Detect which cell encompasses the target text, then output its [X, Y] center coordinate. 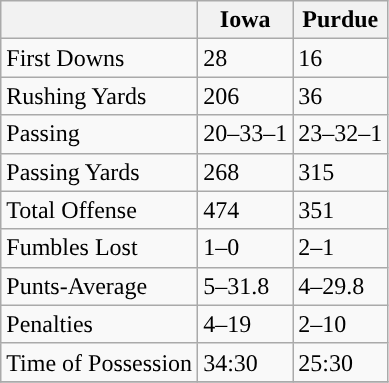
206 [246, 96]
28 [246, 58]
25:30 [340, 362]
5–31.8 [246, 286]
Total Offense [100, 210]
34:30 [246, 362]
315 [340, 172]
16 [340, 58]
Rushing Yards [100, 96]
23–32–1 [340, 134]
20–33–1 [246, 134]
Passing Yards [100, 172]
268 [246, 172]
First Downs [100, 58]
474 [246, 210]
Penalties [100, 324]
1–0 [246, 248]
Fumbles Lost [100, 248]
Passing [100, 134]
351 [340, 210]
4–29.8 [340, 286]
2–1 [340, 248]
Iowa [246, 20]
4–19 [246, 324]
Purdue [340, 20]
Time of Possession [100, 362]
Punts-Average [100, 286]
36 [340, 96]
2–10 [340, 324]
